Return (X, Y) of the center of cell containing provided text 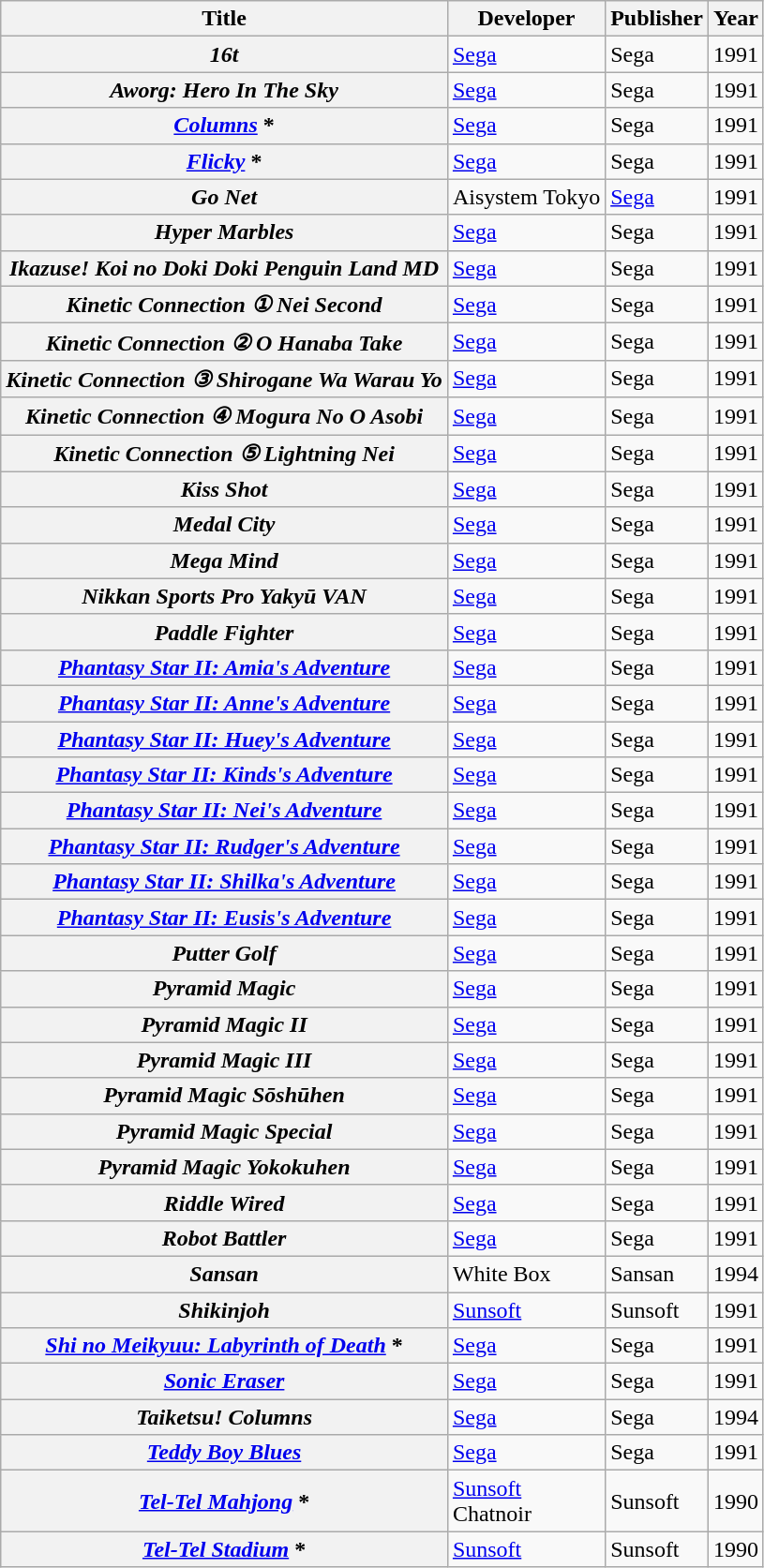
Pyramid Magic III (225, 1060)
Mega Mind (225, 560)
Phantasy Star II: Rudger's Adventure (225, 846)
Kinetic Connection ④ Mogura No O Asobi (225, 416)
Ikazuse! Koi no Doki Doki Penguin Land MD (225, 268)
Pyramid Magic II (225, 1024)
Teddy Boy Blues (225, 1453)
Title (225, 19)
Aworg: Hero In The Sky (225, 90)
Phantasy Star II: Anne's Adventure (225, 703)
Shi no Meikyuu: Labyrinth of Death * (225, 1346)
Paddle Fighter (225, 632)
Pyramid Magic Special (225, 1131)
Kiss Shot (225, 489)
Tel-Tel Mahjong * (225, 1501)
SunsoftChatnoir (526, 1501)
Phantasy Star II: Shilka's Adventure (225, 882)
Columns * (225, 126)
Nikkan Sports Pro Yakyū VAN (225, 596)
Kinetic Connection ③ Shirogane Wa Warau Yo (225, 379)
Pyramid Magic Yokokuhen (225, 1167)
White Box (526, 1274)
Pyramid Magic (225, 989)
Phantasy Star II: Eusis's Adventure (225, 918)
Phantasy Star II: Amia's Adventure (225, 667)
Riddle Wired (225, 1202)
Taiketsu! Columns (225, 1417)
16t (225, 54)
Flicky * (225, 161)
Kinetic Connection ① Nei Second (225, 305)
Shikinjoh (225, 1309)
Aisystem Tokyo (526, 197)
Kinetic Connection ⑤ Lightning Nei (225, 454)
Phantasy Star II: Kinds's Adventure (225, 775)
Publisher (657, 19)
Kinetic Connection ② O Hanaba Take (225, 342)
Developer (526, 19)
Medal City (225, 525)
Phantasy Star II: Huey's Adventure (225, 739)
Phantasy Star II: Nei's Adventure (225, 811)
Pyramid Magic Sōshūhen (225, 1096)
Sonic Eraser (225, 1381)
Year (735, 19)
Robot Battler (225, 1238)
Tel-Tel Stadium * (225, 1549)
Go Net (225, 197)
Hyper Marbles (225, 232)
Putter Golf (225, 953)
